Identify which cell holds the provided text, then report its (x, y) central coordinate. 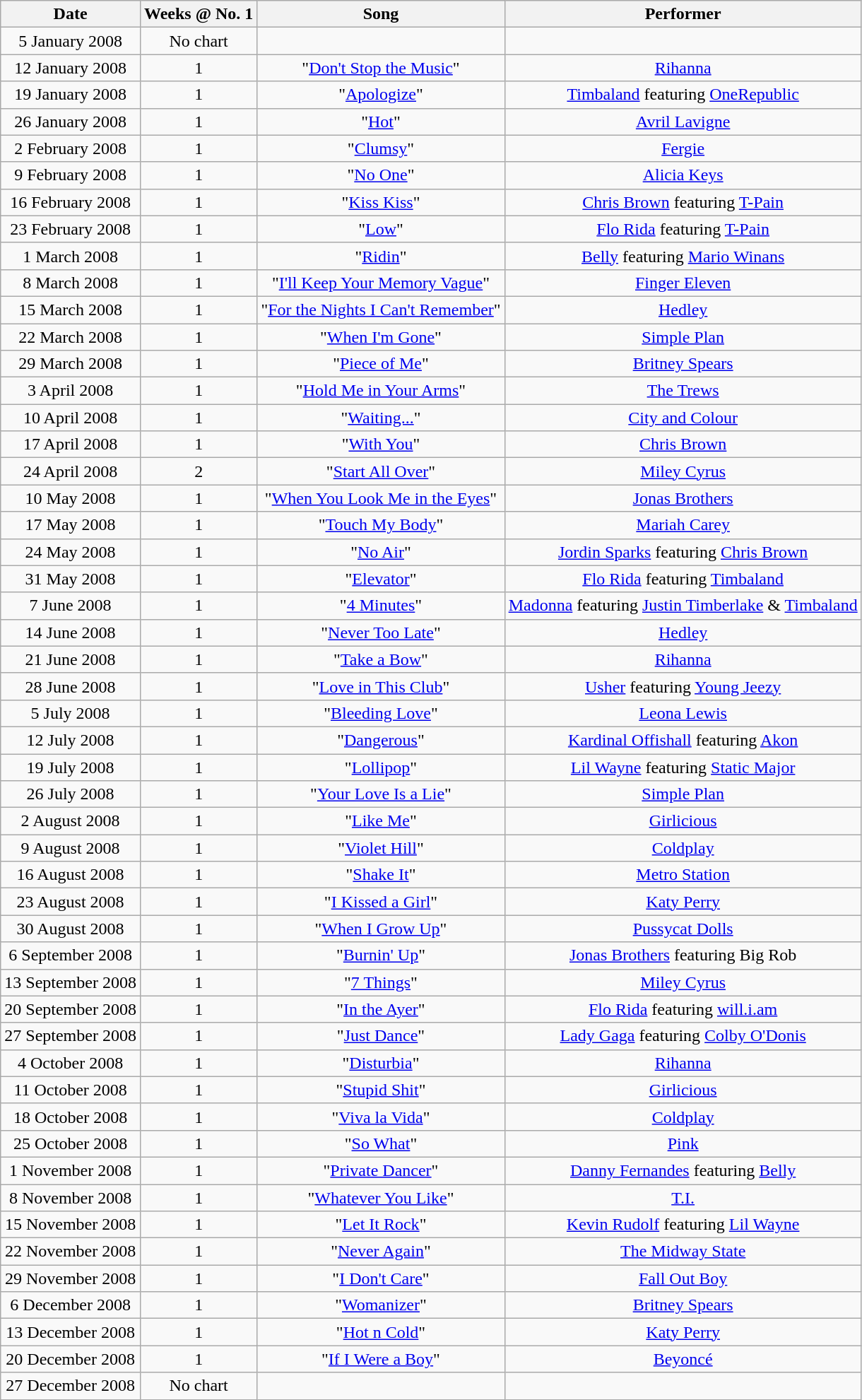
"Apologize" (381, 95)
4 October 2008 (71, 1063)
18 October 2008 (71, 1117)
2 August 2008 (71, 821)
Jonas Brothers (683, 498)
Metro Station (683, 875)
30 August 2008 (71, 929)
26 January 2008 (71, 122)
Mariah Carey (683, 525)
"7 Things" (381, 982)
"Private Dancer" (381, 1170)
1 November 2008 (71, 1170)
"Piece of Me" (381, 364)
12 July 2008 (71, 740)
17 May 2008 (71, 525)
Madonna featuring Justin Timberlake & Timbaland (683, 606)
"Like Me" (381, 821)
"Stupid Shit" (381, 1090)
20 December 2008 (71, 1359)
"Whatever You Like" (381, 1198)
"Womanizer" (381, 1305)
"4 Minutes" (381, 606)
12 January 2008 (71, 68)
Kardinal Offishall featuring Akon (683, 740)
10 April 2008 (71, 418)
Danny Fernandes featuring Belly (683, 1170)
"Elevator" (381, 579)
"Never Again" (381, 1252)
Flo Rida featuring Timbaland (683, 579)
Fall Out Boy (683, 1278)
Timbaland featuring OneRepublic (683, 95)
"Love in This Club" (381, 686)
28 June 2008 (71, 686)
Pink (683, 1143)
"Hot n Cold" (381, 1332)
"When I Grow Up" (381, 929)
22 November 2008 (71, 1252)
The Midway State (683, 1252)
"Waiting..." (381, 418)
Kevin Rudolf featuring Lil Wayne (683, 1225)
15 November 2008 (71, 1225)
7 June 2008 (71, 606)
Flo Rida featuring will.i.am (683, 1009)
"No One" (381, 175)
11 October 2008 (71, 1090)
14 June 2008 (71, 633)
26 July 2008 (71, 794)
5 July 2008 (71, 713)
"I Kissed a Girl" (381, 902)
Date (71, 14)
Beyoncé (683, 1359)
19 January 2008 (71, 95)
"Disturbia" (381, 1063)
29 March 2008 (71, 364)
25 October 2008 (71, 1143)
9 February 2008 (71, 175)
Avril Lavigne (683, 122)
16 February 2008 (71, 202)
31 May 2008 (71, 579)
24 April 2008 (71, 471)
27 December 2008 (71, 1386)
15 March 2008 (71, 310)
2 (198, 471)
Song (381, 14)
Pussycat Dolls (683, 929)
"Violet Hill" (381, 848)
"Kiss Kiss" (381, 202)
10 May 2008 (71, 498)
"Let It Rock" (381, 1225)
Jonas Brothers featuring Big Rob (683, 955)
22 March 2008 (71, 337)
City and Colour (683, 418)
Lady Gaga featuring Colby O'Donis (683, 1036)
9 August 2008 (71, 848)
"I Don't Care" (381, 1278)
"Take a Bow" (381, 659)
16 August 2008 (71, 875)
"Never Too Late" (381, 633)
Usher featuring Young Jeezy (683, 686)
8 November 2008 (71, 1198)
17 April 2008 (71, 445)
"Touch My Body" (381, 525)
29 November 2008 (71, 1278)
Belly featuring Mario Winans (683, 256)
"I'll Keep Your Memory Vague" (381, 283)
"When You Look Me in the Eyes" (381, 498)
Weeks @ No. 1 (198, 14)
19 July 2008 (71, 767)
"If I Were a Boy" (381, 1359)
Fergie (683, 148)
"Shake It" (381, 875)
"Burnin' Up" (381, 955)
"Bleeding Love" (381, 713)
24 May 2008 (71, 552)
"In the Ayer" (381, 1009)
"Start All Over" (381, 471)
3 April 2008 (71, 391)
"Viva la Vida" (381, 1117)
Performer (683, 14)
6 September 2008 (71, 955)
"For the Nights I Can't Remember" (381, 310)
The Trews (683, 391)
"Lollipop" (381, 767)
6 December 2008 (71, 1305)
"Dangerous" (381, 740)
T.I. (683, 1198)
5 January 2008 (71, 41)
Flo Rida featuring T-Pain (683, 229)
Jordin Sparks featuring Chris Brown (683, 552)
Lil Wayne featuring Static Major (683, 767)
Leona Lewis (683, 713)
Chris Brown (683, 445)
21 June 2008 (71, 659)
"Low" (381, 229)
"With You" (381, 445)
13 December 2008 (71, 1332)
Alicia Keys (683, 175)
27 September 2008 (71, 1036)
2 February 2008 (71, 148)
"Hold Me in Your Arms" (381, 391)
"Hot" (381, 122)
"Ridin" (381, 256)
23 August 2008 (71, 902)
Chris Brown featuring T-Pain (683, 202)
1 March 2008 (71, 256)
13 September 2008 (71, 982)
23 February 2008 (71, 229)
"Just Dance" (381, 1036)
8 March 2008 (71, 283)
"So What" (381, 1143)
"Don't Stop the Music" (381, 68)
"Clumsy" (381, 148)
Finger Eleven (683, 283)
"When I'm Gone" (381, 337)
"No Air" (381, 552)
20 September 2008 (71, 1009)
"Your Love Is a Lie" (381, 794)
